For the text-containing cell, return its midpoint in (x, y) coordinate format. 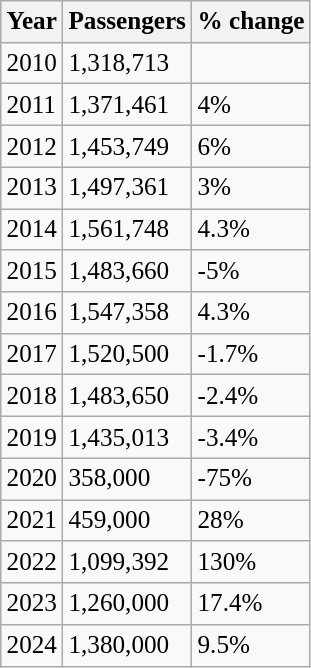
2022 (32, 562)
% change (252, 22)
Passengers (128, 22)
1,380,000 (128, 645)
2021 (32, 520)
2017 (32, 354)
-2.4% (252, 396)
2014 (32, 229)
130% (252, 562)
1,520,500 (128, 354)
358,000 (128, 479)
1,453,749 (128, 146)
2011 (32, 105)
2019 (32, 437)
459,000 (128, 520)
1,483,660 (128, 271)
-75% (252, 479)
1,483,650 (128, 396)
2016 (32, 313)
1,435,013 (128, 437)
1,318,713 (128, 63)
2023 (32, 604)
1,099,392 (128, 562)
4% (252, 105)
2013 (32, 188)
1,260,000 (128, 604)
Year (32, 22)
2012 (32, 146)
2010 (32, 63)
9.5% (252, 645)
3% (252, 188)
1,371,461 (128, 105)
17.4% (252, 604)
-5% (252, 271)
-1.7% (252, 354)
6% (252, 146)
28% (252, 520)
-3.4% (252, 437)
2018 (32, 396)
1,547,358 (128, 313)
1,497,361 (128, 188)
1,561,748 (128, 229)
2015 (32, 271)
2024 (32, 645)
2020 (32, 479)
